Return (x, y) of the center of cell containing provided text 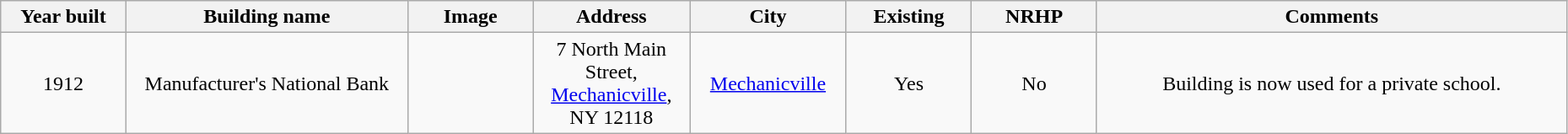
Image (471, 17)
No (1034, 83)
Mechanicville (768, 83)
Existing (909, 17)
Comments (1331, 17)
1912 (64, 83)
Building is now used for a private school. (1331, 83)
Building name (267, 17)
Year built (64, 17)
Yes (909, 83)
City (768, 17)
Manufacturer's National Bank (267, 83)
7 North Main Street, Mechanicville, NY 12118 (612, 83)
Address (612, 17)
NRHP (1034, 17)
